Find where the given text appears and provide that cell's center as [x, y] coordinate. 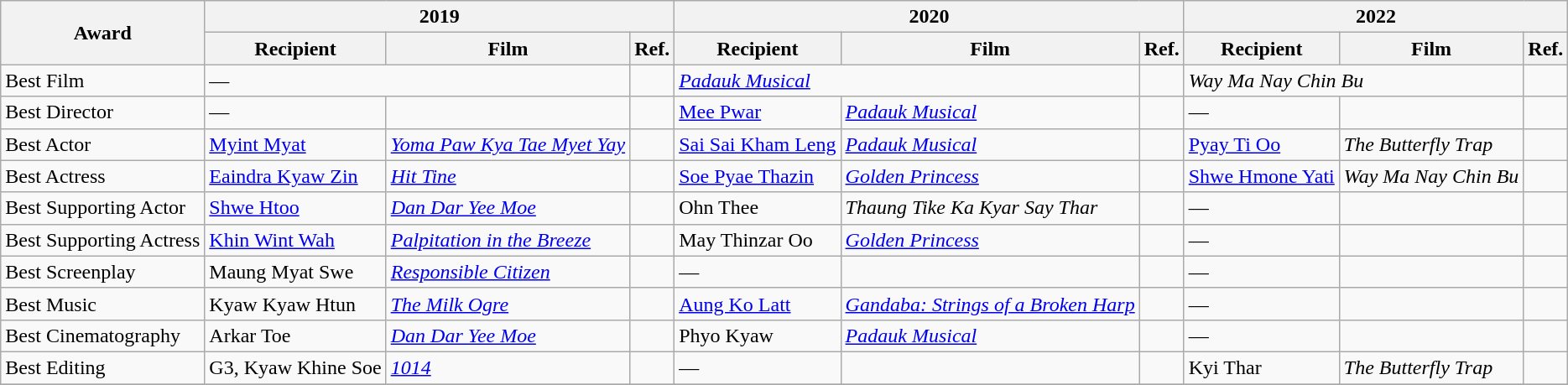
G3, Kyaw Khine Soe [295, 367]
Soe Pyae Thazin [758, 176]
Shwe Htoo [295, 208]
Gandaba: Strings of a Broken Harp [990, 304]
Mee Pwar [758, 112]
The Milk Ogre [508, 304]
Best Supporting Actor [102, 208]
Best Supporting Actress [102, 240]
Yoma Paw Kya Tae Myet Yay [508, 144]
Ohn Thee [758, 208]
Shwe Hmone Yati [1262, 176]
Responsible Citizen [508, 272]
Aung Ko Latt [758, 304]
Khin Wint Wah [295, 240]
Myint Myat [295, 144]
Best Director [102, 112]
Pyay Ti Oo [1262, 144]
2022 [1376, 17]
Eaindra Kyaw Zin [295, 176]
Thaung Tike Ka Kyar Say Thar [990, 208]
2019 [440, 17]
Palpitation in the Breeze [508, 240]
Best Film [102, 81]
May Thinzar Oo [758, 240]
Kyi Thar [1262, 367]
Maung Myat Swe [295, 272]
1014 [508, 367]
Best Actress [102, 176]
Best Screenplay [102, 272]
Best Music [102, 304]
Best Cinematography [102, 336]
Sai Sai Kham Leng [758, 144]
Best Editing [102, 367]
2020 [930, 17]
Kyaw Kyaw Htun [295, 304]
Arkar Toe [295, 336]
Best Actor [102, 144]
Award [102, 33]
Hit Tine [508, 176]
Phyo Kyaw [758, 336]
